For the text-containing cell, return its midpoint in (X, Y) coordinate format. 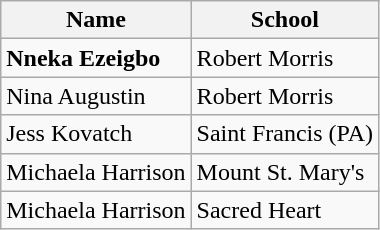
Mount St. Mary's (285, 172)
Name (96, 20)
Nneka Ezeigbo (96, 58)
Saint Francis (PA) (285, 134)
Nina Augustin (96, 96)
Sacred Heart (285, 210)
School (285, 20)
Jess Kovatch (96, 134)
